Return the [X, Y] coordinate for the center point of the cell that contains the specified text.  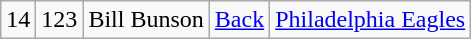
Back [239, 20]
123 [60, 20]
Bill Bunson [146, 20]
Philadelphia Eagles [370, 20]
14 [18, 20]
